Pinpoint the cell where the given text exists, returning its [x, y] midpoint coordinate. 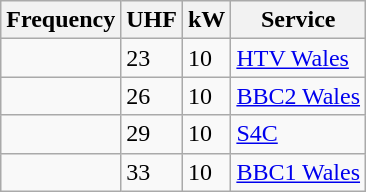
S4C [298, 134]
29 [152, 134]
Service [298, 20]
33 [152, 172]
26 [152, 96]
23 [152, 58]
BBC2 Wales [298, 96]
Frequency [61, 20]
kW [206, 20]
HTV Wales [298, 58]
UHF [152, 20]
BBC1 Wales [298, 172]
